Return the (x, y) coordinate for the center point of the cell that contains the specified text.  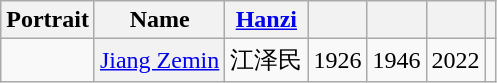
2022 (456, 60)
Name (159, 20)
1946 (396, 60)
江泽民 (266, 60)
1926 (338, 60)
Portrait (48, 20)
Hanzi (266, 20)
Jiang Zemin (159, 60)
